Return the (X, Y) coordinate for the center point of the cell that contains the specified text.  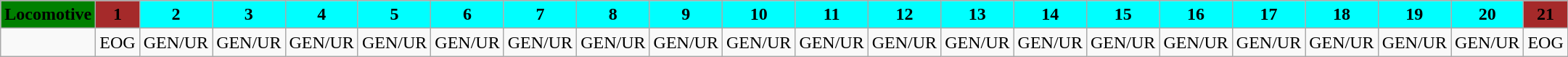
1 (118, 15)
5 (394, 15)
2 (176, 15)
16 (1196, 15)
4 (321, 15)
20 (1487, 15)
9 (686, 15)
19 (1414, 15)
18 (1342, 15)
21 (1546, 15)
Locomotive (48, 15)
12 (904, 15)
6 (467, 15)
7 (540, 15)
15 (1122, 15)
8 (613, 15)
11 (832, 15)
13 (977, 15)
10 (758, 15)
3 (249, 15)
17 (1268, 15)
14 (1050, 15)
